Return the (x, y) coordinate for the center point of the cell that contains the specified text.  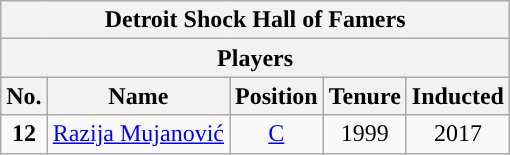
Inducted (458, 96)
2017 (458, 134)
12 (24, 134)
Detroit Shock Hall of Famers (256, 20)
Razija Mujanović (138, 134)
No. (24, 96)
Position (277, 96)
Tenure (364, 96)
Name (138, 96)
Players (256, 58)
1999 (364, 134)
C (277, 134)
